Locate the cell with the specified text and output its (X, Y) center coordinate. 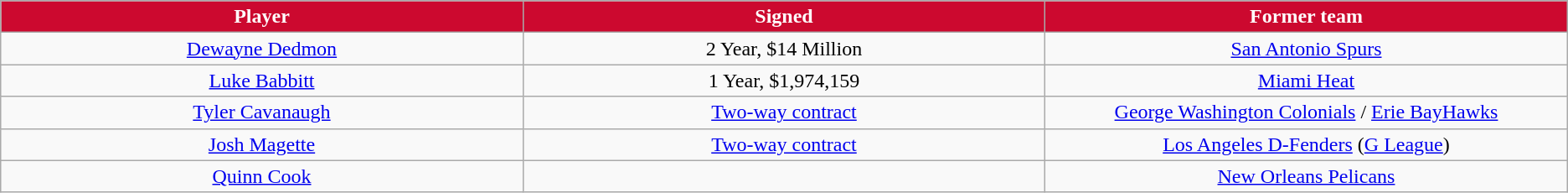
San Antonio Spurs (1307, 49)
Player (261, 17)
Dewayne Dedmon (261, 49)
Los Angeles D-Fenders (G League) (1307, 144)
Former team (1307, 17)
1 Year, $1,974,159 (784, 81)
George Washington Colonials / Erie BayHawks (1307, 112)
Quinn Cook (261, 176)
Luke Babbitt (261, 81)
2 Year, $14 Million (784, 49)
Josh Magette (261, 144)
New Orleans Pelicans (1307, 176)
Signed (784, 17)
Miami Heat (1307, 81)
Tyler Cavanaugh (261, 112)
